Extract the (x, y) coordinate from the center of the cell holding the provided text.  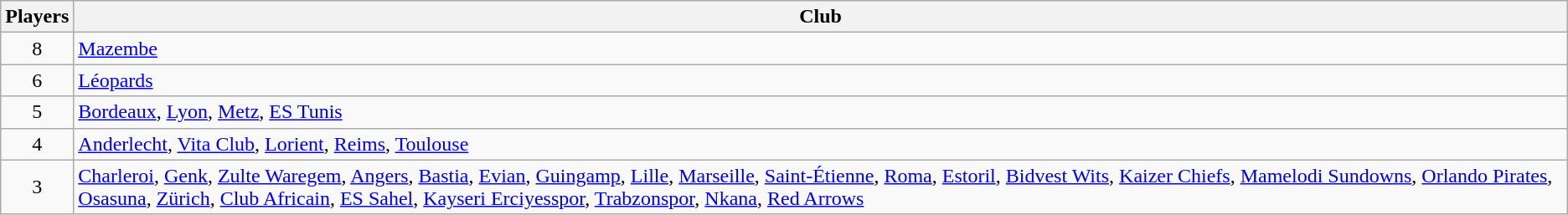
Mazembe (821, 49)
5 (37, 112)
Léopards (821, 80)
Club (821, 17)
6 (37, 80)
Bordeaux, Lyon, Metz, ES Tunis (821, 112)
Anderlecht, Vita Club, Lorient, Reims, Toulouse (821, 144)
4 (37, 144)
3 (37, 187)
Players (37, 17)
8 (37, 49)
